Determine the (X, Y) coordinate at the center of the cell enclosing the given text.  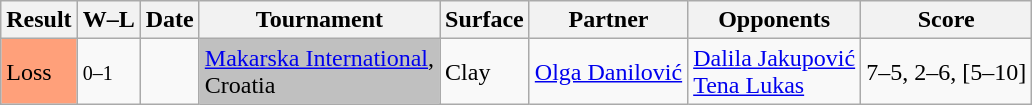
Score (946, 20)
Tournament (319, 20)
Clay (485, 72)
Loss (39, 72)
Dalila Jakupović Tena Lukas (774, 72)
7–5, 2–6, [5–10] (946, 72)
Opponents (774, 20)
Olga Danilović (608, 72)
Date (170, 20)
0–1 (108, 72)
Makarska International, Croatia (319, 72)
Partner (608, 20)
Result (39, 20)
Surface (485, 20)
W–L (108, 20)
